For the text-containing cell, return its midpoint in (X, Y) coordinate format. 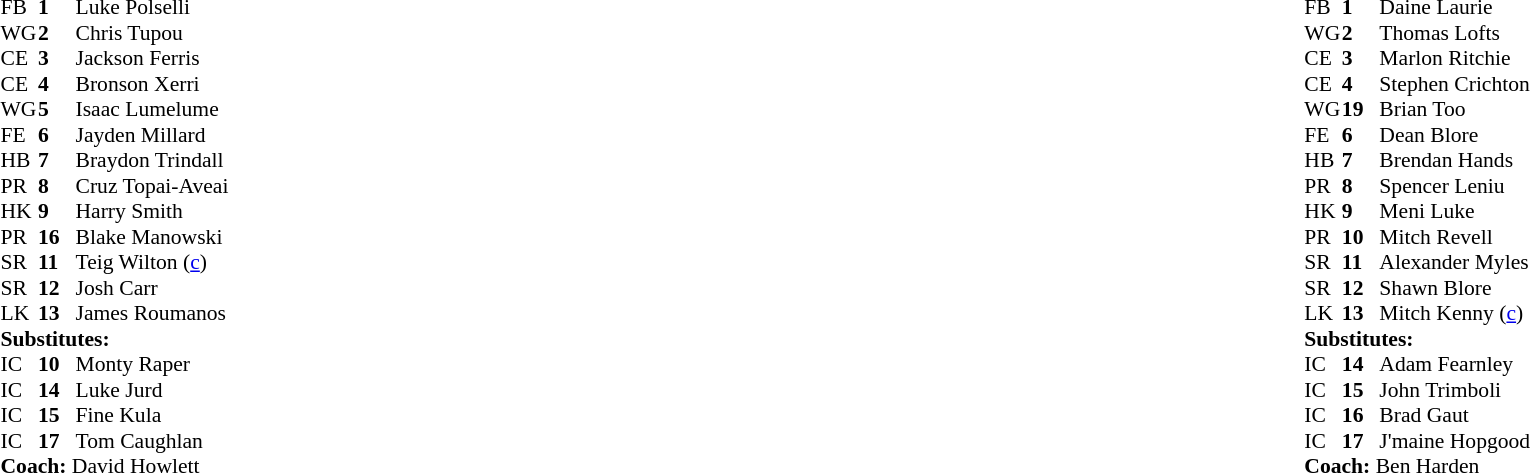
Jackson Ferris (152, 59)
Meni Luke (1454, 211)
Brad Gaut (1454, 415)
Marlon Ritchie (1454, 59)
J'maine Hopgood (1454, 441)
Fine Kula (152, 415)
19 (1361, 109)
Shawn Blore (1454, 288)
Luke Jurd (152, 390)
Braydon Trindall (152, 161)
Mitch Revell (1454, 237)
Chris Tupou (152, 33)
5 (57, 109)
Alexander Myles (1454, 263)
Thomas Lofts (1454, 33)
Bronson Xerri (152, 84)
Josh Carr (152, 288)
Harry Smith (152, 211)
Mitch Kenny (c) (1454, 313)
Teig Wilton (c) (152, 263)
Isaac Lumelume (152, 109)
Cruz Topai-Aveai (152, 186)
James Roumanos (152, 313)
Blake Manowski (152, 237)
Adam Fearnley (1454, 365)
Brendan Hands (1454, 161)
Monty Raper (152, 365)
Jayden Millard (152, 135)
Dean Blore (1454, 135)
Spencer Leniu (1454, 186)
Tom Caughlan (152, 441)
Brian Too (1454, 109)
Stephen Crichton (1454, 84)
John Trimboli (1454, 390)
